Provide the (X, Y) coordinate of the cell's center where the given text is located.  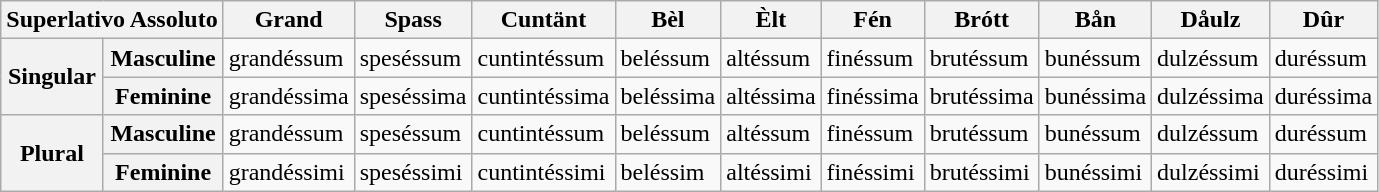
Bèl (668, 20)
Grand (288, 20)
grandéssima (288, 96)
dulzéssimi (1211, 172)
Bån (1095, 20)
beléssim (668, 172)
duréssima (1323, 96)
Spass (413, 20)
speséssima (413, 96)
duréssimi (1323, 172)
Dåulz (1211, 20)
Singular (52, 77)
altéssimi (771, 172)
finéssima (872, 96)
dulzéssima (1211, 96)
Cuntänt (544, 20)
cuntintéssimi (544, 172)
brutéssimi (982, 172)
Brótt (982, 20)
speséssimi (413, 172)
finéssimi (872, 172)
altéssima (771, 96)
Èlt (771, 20)
bunéssima (1095, 96)
beléssima (668, 96)
Plural (52, 153)
grandéssimi (288, 172)
Fén (872, 20)
Dûr (1323, 20)
Superlativo Assoluto (112, 20)
brutéssima (982, 96)
bunéssimi (1095, 172)
cuntintéssima (544, 96)
